Extract the (x, y) coordinate from the center of the cell holding the provided text.  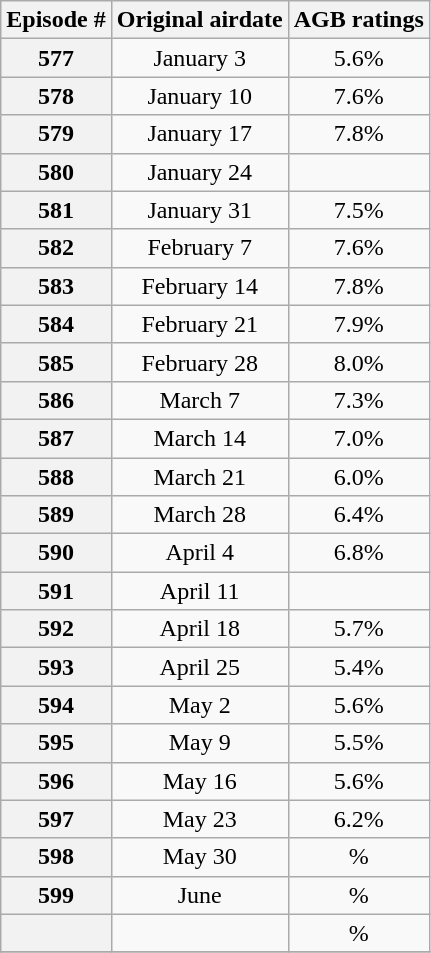
April 11 (200, 591)
5.5% (358, 743)
586 (56, 400)
May 2 (200, 705)
595 (56, 743)
April 18 (200, 629)
Episode # (56, 20)
March 28 (200, 515)
596 (56, 781)
591 (56, 591)
January 31 (200, 210)
May 16 (200, 781)
599 (56, 895)
598 (56, 857)
7.9% (358, 324)
587 (56, 438)
May 23 (200, 819)
7.3% (358, 400)
578 (56, 96)
597 (56, 819)
585 (56, 362)
May 9 (200, 743)
594 (56, 705)
April 25 (200, 667)
589 (56, 515)
May 30 (200, 857)
7.5% (358, 210)
6.4% (358, 515)
590 (56, 553)
582 (56, 248)
Original airdate (200, 20)
592 (56, 629)
6.2% (358, 819)
January 24 (200, 172)
AGB ratings (358, 20)
January 17 (200, 134)
7.0% (358, 438)
February 14 (200, 286)
February 28 (200, 362)
March 7 (200, 400)
March 21 (200, 477)
579 (56, 134)
6.8% (358, 553)
583 (56, 286)
577 (56, 58)
580 (56, 172)
8.0% (358, 362)
January 10 (200, 96)
6.0% (358, 477)
588 (56, 477)
January 3 (200, 58)
March 14 (200, 438)
June (200, 895)
581 (56, 210)
5.4% (358, 667)
February 21 (200, 324)
April 4 (200, 553)
5.7% (358, 629)
593 (56, 667)
February 7 (200, 248)
584 (56, 324)
